Capture the cell that displays the provided text and extract its [X, Y] central coordinate. 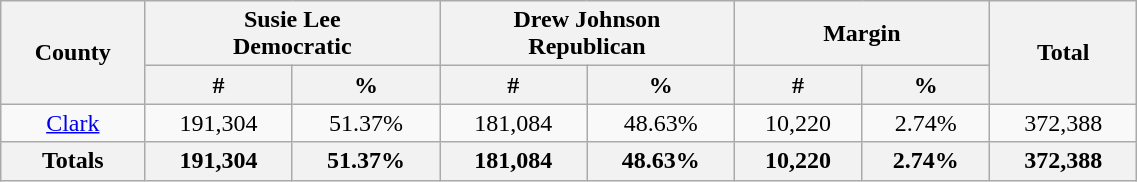
Total [1062, 52]
Totals [73, 161]
Drew JohnsonRepublican [588, 34]
Clark [73, 123]
Susie LeeDemocratic [292, 34]
Margin [862, 34]
County [73, 52]
